Scan for the cell matching the given text and deliver its (x, y) coordinate at center. 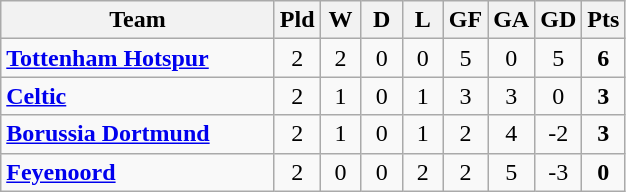
D (382, 20)
Borussia Dortmund (138, 134)
Celtic (138, 96)
GD (558, 20)
W (340, 20)
-3 (558, 172)
4 (512, 134)
Pts (604, 20)
Feyenoord (138, 172)
Team (138, 20)
Pld (297, 20)
GA (512, 20)
6 (604, 58)
Tottenham Hotspur (138, 58)
L (422, 20)
-2 (558, 134)
GF (465, 20)
